Identify which cell holds the provided text, then report its [X, Y] central coordinate. 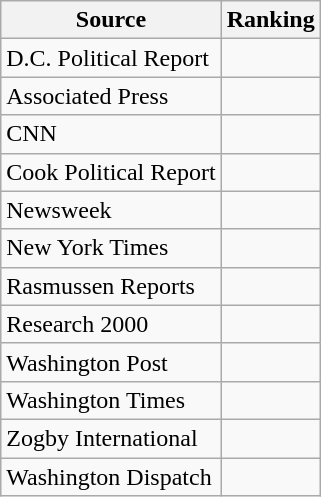
Source [111, 20]
Associated Press [111, 96]
Cook Political Report [111, 172]
Newsweek [111, 210]
Zogby International [111, 438]
D.C. Political Report [111, 58]
CNN [111, 134]
Ranking [270, 20]
Rasmussen Reports [111, 286]
New York Times [111, 248]
Washington Times [111, 400]
Research 2000 [111, 324]
Washington Post [111, 362]
Washington Dispatch [111, 477]
